Provide the (x, y) coordinate of the cell's center where the given text is located.  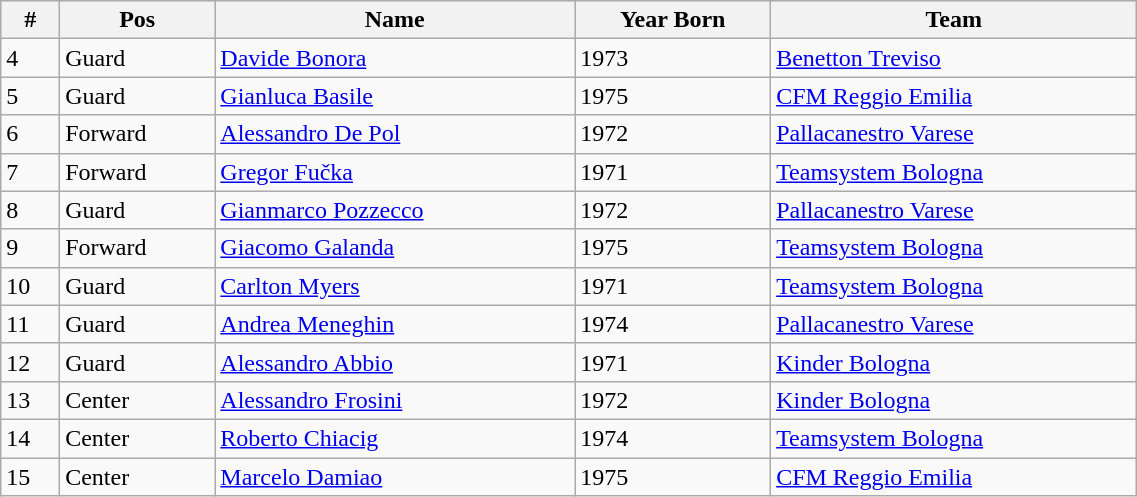
# (30, 20)
13 (30, 400)
Year Born (673, 20)
4 (30, 58)
11 (30, 324)
Alessandro De Pol (395, 134)
Gianluca Basile (395, 96)
9 (30, 248)
Team (954, 20)
8 (30, 210)
Davide Bonora (395, 58)
14 (30, 438)
Carlton Myers (395, 286)
Gregor Fučka (395, 172)
7 (30, 172)
Marcelo Damiao (395, 477)
Pos (138, 20)
Benetton Treviso (954, 58)
6 (30, 134)
Name (395, 20)
Alessandro Abbio (395, 362)
Gianmarco Pozzecco (395, 210)
Alessandro Frosini (395, 400)
5 (30, 96)
10 (30, 286)
15 (30, 477)
12 (30, 362)
Roberto Chiacig (395, 438)
1973 (673, 58)
Andrea Meneghin (395, 324)
Giacomo Galanda (395, 248)
